Identify which cell holds the provided text, then report its [X, Y] central coordinate. 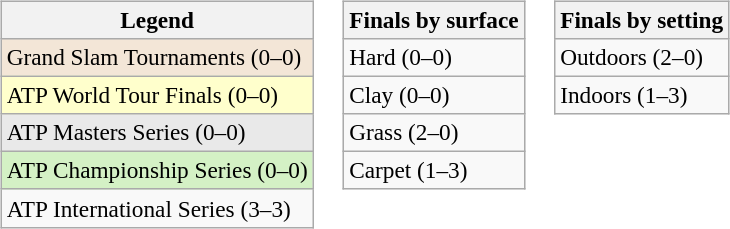
ATP Masters Series (0–0) [157, 133]
Finals by surface [434, 20]
Hard (0–0) [434, 57]
Legend [157, 20]
Finals by setting [642, 20]
Indoors (1–3) [642, 95]
Grand Slam Tournaments (0–0) [157, 57]
Outdoors (2–0) [642, 57]
ATP World Tour Finals (0–0) [157, 95]
ATP International Series (3–3) [157, 208]
Carpet (1–3) [434, 171]
Grass (2–0) [434, 133]
ATP Championship Series (0–0) [157, 171]
Clay (0–0) [434, 95]
